Search for the cell housing the specified text and yield its [x, y] center coordinate. 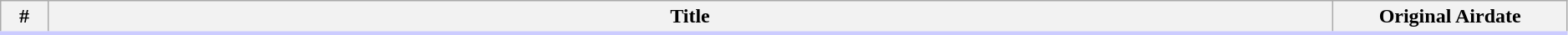
# [24, 17]
Title [690, 17]
Original Airdate [1450, 17]
